For the text-containing cell, return its midpoint in [x, y] coordinate format. 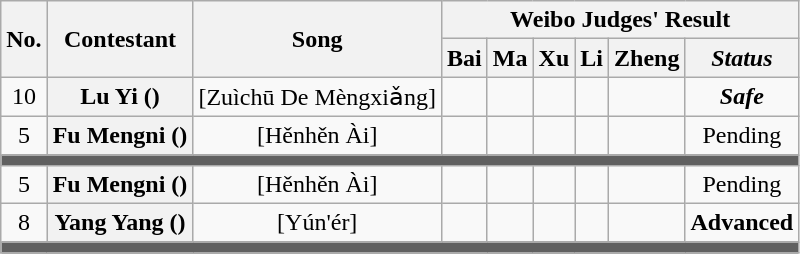
[Zuìchū De Mèngxiǎng] [318, 97]
Advanced [742, 223]
Zheng [647, 58]
Safe [742, 97]
[Yún'ér] [318, 223]
Xu [554, 58]
8 [24, 223]
No. [24, 39]
Weibo Judges' Result [620, 20]
Bai [465, 58]
Song [318, 39]
Lu Yi () [120, 97]
Contestant [120, 39]
10 [24, 97]
Status [742, 58]
Yang Yang () [120, 223]
Ma [510, 58]
Li [592, 58]
